Pinpoint the cell where the given text exists, returning its [x, y] midpoint coordinate. 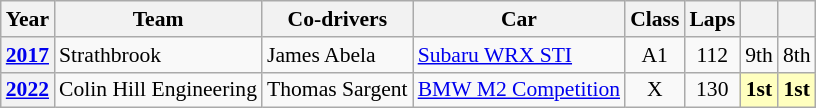
Laps [712, 19]
Team [158, 19]
130 [712, 90]
BMW M2 Competition [519, 90]
2017 [28, 55]
Subaru WRX STI [519, 55]
X [654, 90]
Class [654, 19]
2022 [28, 90]
Car [519, 19]
Thomas Sargent [338, 90]
Co-drivers [338, 19]
Year [28, 19]
Strathbrook [158, 55]
James Abela [338, 55]
8th [797, 55]
112 [712, 55]
9th [759, 55]
Colin Hill Engineering [158, 90]
A1 [654, 55]
